Provide the [x, y] coordinate of the cell's center where the given text is located.  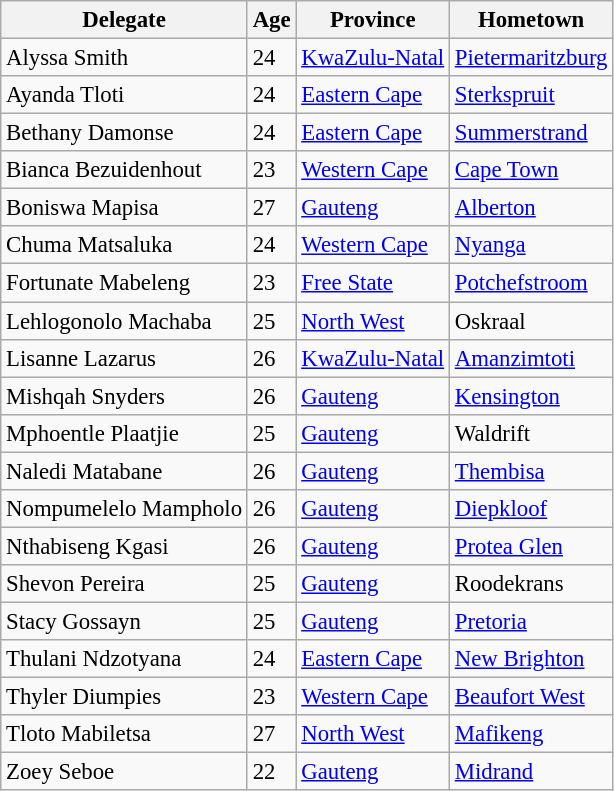
Mishqah Snyders [124, 396]
Pretoria [530, 621]
Waldrift [530, 433]
Kensington [530, 396]
Naledi Matabane [124, 471]
Beaufort West [530, 697]
Protea Glen [530, 546]
Oskraal [530, 321]
Roodekrans [530, 584]
Free State [373, 283]
Stacy Gossayn [124, 621]
Bethany Damonse [124, 133]
Nthabiseng Kgasi [124, 546]
Mafikeng [530, 734]
Tloto Mabiletsa [124, 734]
Boniswa Mapisa [124, 208]
Alyssa Smith [124, 58]
Cape Town [530, 170]
Summerstrand [530, 133]
Mphoentle Plaatjie [124, 433]
Thulani Ndzotyana [124, 659]
Midrand [530, 772]
Bianca Bezuidenhout [124, 170]
Lisanne Lazarus [124, 358]
Potchefstroom [530, 283]
Chuma Matsaluka [124, 245]
New Brighton [530, 659]
Shevon Pereira [124, 584]
Nompumelelo Mampholo [124, 509]
Zoey Seboe [124, 772]
Delegate [124, 20]
Pietermaritzburg [530, 58]
Thyler Diumpies [124, 697]
Fortunate Mabeleng [124, 283]
Ayanda Tloti [124, 95]
Hometown [530, 20]
Lehlogonolo Machaba [124, 321]
22 [272, 772]
Amanzimtoti [530, 358]
Diepkloof [530, 509]
Age [272, 20]
Alberton [530, 208]
Province [373, 20]
Sterkspruit [530, 95]
Thembisa [530, 471]
Nyanga [530, 245]
